Identify which cell holds the provided text, then report its [x, y] central coordinate. 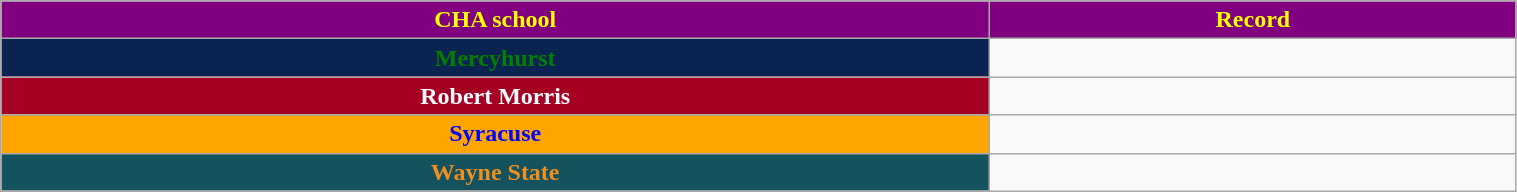
Wayne State [496, 172]
CHA school [496, 20]
Robert Morris [496, 96]
Record [1253, 20]
Syracuse [496, 134]
Mercyhurst [496, 58]
